Detect which cell encompasses the target text, then output its (x, y) center coordinate. 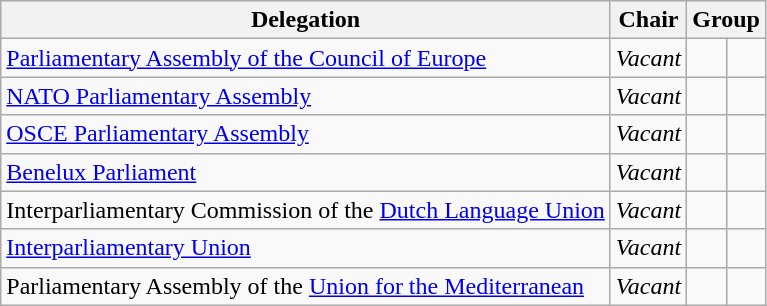
NATO Parliamentary Assembly (306, 96)
Chair (648, 20)
Parliamentary Assembly of the Council of Europe (306, 58)
Interparliamentary Union (306, 248)
Group (726, 20)
Delegation (306, 20)
Interparliamentary Commission of the Dutch Language Union (306, 210)
Benelux Parliament (306, 172)
OSCE Parliamentary Assembly (306, 134)
Parliamentary Assembly of the Union for the Mediterranean (306, 286)
